Find where the given text appears and provide that cell's center as (x, y) coordinate. 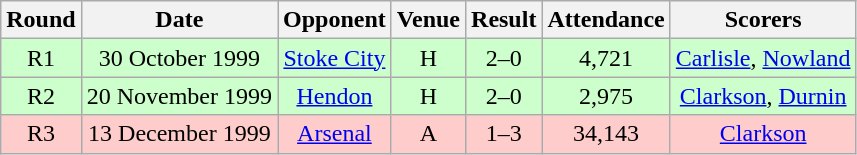
Arsenal (335, 134)
Clarkson, Durnin (763, 96)
4,721 (606, 58)
2,975 (606, 96)
A (428, 134)
Opponent (335, 20)
R1 (41, 58)
Carlisle, Nowland (763, 58)
R2 (41, 96)
Hendon (335, 96)
Result (504, 20)
Clarkson (763, 134)
34,143 (606, 134)
13 December 1999 (179, 134)
Date (179, 20)
30 October 1999 (179, 58)
Round (41, 20)
1–3 (504, 134)
Stoke City (335, 58)
Scorers (763, 20)
20 November 1999 (179, 96)
R3 (41, 134)
Attendance (606, 20)
Venue (428, 20)
